Find where the given text appears and provide that cell's center as [X, Y] coordinate. 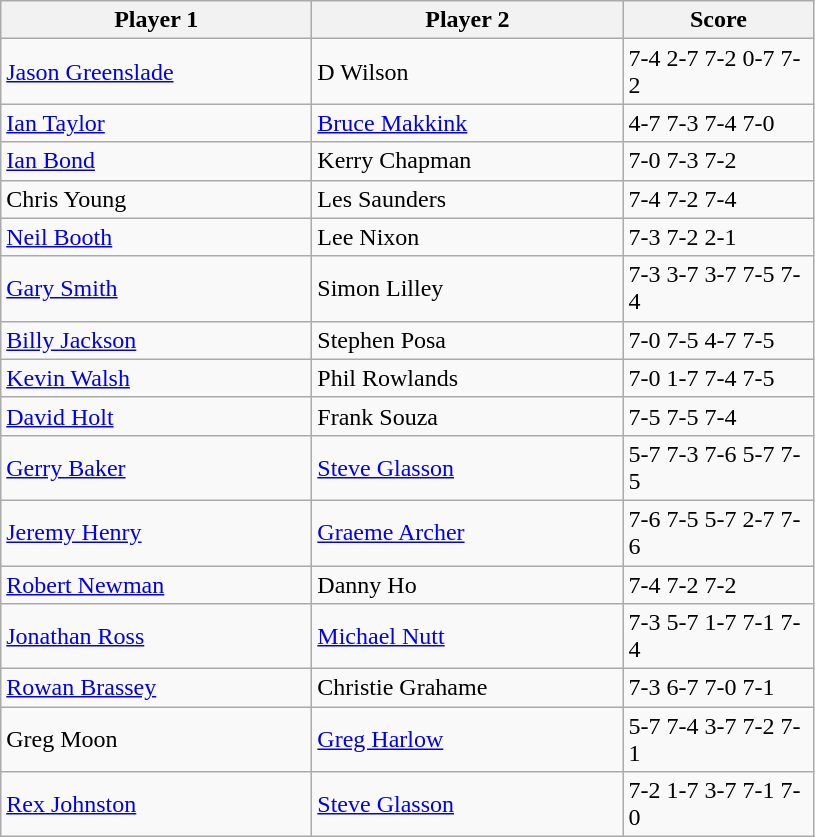
Danny Ho [468, 585]
Rowan Brassey [156, 688]
Gerry Baker [156, 468]
7-6 7-5 5-7 2-7 7-6 [718, 532]
Greg Moon [156, 740]
Les Saunders [468, 199]
7-0 7-5 4-7 7-5 [718, 340]
7-5 7-5 7-4 [718, 416]
Frank Souza [468, 416]
4-7 7-3 7-4 7-0 [718, 123]
Chris Young [156, 199]
Christie Grahame [468, 688]
D Wilson [468, 72]
Player 2 [468, 20]
7-3 7-2 2-1 [718, 237]
Phil Rowlands [468, 378]
7-0 1-7 7-4 7-5 [718, 378]
Bruce Makkink [468, 123]
7-2 1-7 3-7 7-1 7-0 [718, 804]
7-4 7-2 7-4 [718, 199]
Michael Nutt [468, 636]
5-7 7-4 3-7 7-2 7-1 [718, 740]
Player 1 [156, 20]
Score [718, 20]
Jonathan Ross [156, 636]
Rex Johnston [156, 804]
Kerry Chapman [468, 161]
Simon Lilley [468, 288]
7-4 7-2 7-2 [718, 585]
Jeremy Henry [156, 532]
7-3 6-7 7-0 7-1 [718, 688]
Kevin Walsh [156, 378]
Graeme Archer [468, 532]
Gary Smith [156, 288]
7-3 3-7 3-7 7-5 7-4 [718, 288]
Stephen Posa [468, 340]
Greg Harlow [468, 740]
7-3 5-7 1-7 7-1 7-4 [718, 636]
Neil Booth [156, 237]
Lee Nixon [468, 237]
Ian Bond [156, 161]
7-0 7-3 7-2 [718, 161]
Robert Newman [156, 585]
David Holt [156, 416]
Jason Greenslade [156, 72]
5-7 7-3 7-6 5-7 7-5 [718, 468]
Billy Jackson [156, 340]
Ian Taylor [156, 123]
7-4 2-7 7-2 0-7 7-2 [718, 72]
